Detect which cell encompasses the target text, then output its (X, Y) center coordinate. 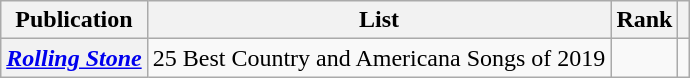
Publication (74, 20)
List (379, 20)
25 Best Country and Americana Songs of 2019 (379, 58)
Rolling Stone (74, 58)
Rank (644, 20)
